Locate the cell with the specified text and output its [X, Y] center coordinate. 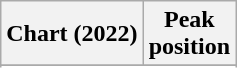
Chart (2022) [72, 34]
Peakposition [189, 34]
